Provide the (x, y) coordinate of the cell's center where the given text is located.  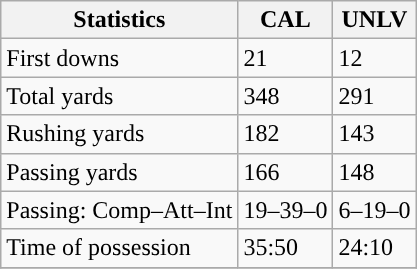
12 (374, 58)
35:50 (286, 248)
166 (286, 172)
Statistics (120, 20)
348 (286, 96)
182 (286, 134)
21 (286, 58)
Time of possession (120, 248)
UNLV (374, 20)
First downs (120, 58)
143 (374, 134)
Rushing yards (120, 134)
CAL (286, 20)
19–39–0 (286, 210)
148 (374, 172)
24:10 (374, 248)
Total yards (120, 96)
6–19–0 (374, 210)
Passing yards (120, 172)
Passing: Comp–Att–Int (120, 210)
291 (374, 96)
